Scan for the cell matching the given text and deliver its [X, Y] coordinate at center. 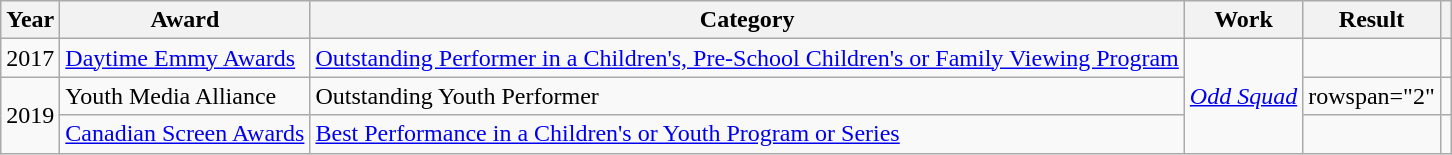
Odd Squad [1243, 96]
Youth Media Alliance [185, 96]
rowspan="2" [1372, 96]
Outstanding Youth Performer [747, 96]
Year [30, 20]
Work [1243, 20]
Canadian Screen Awards [185, 134]
Outstanding Performer in a Children's, Pre-School Children's or Family Viewing Program [747, 58]
Result [1372, 20]
Category [747, 20]
2017 [30, 58]
Award [185, 20]
2019 [30, 115]
Daytime Emmy Awards [185, 58]
Best Performance in a Children's or Youth Program or Series [747, 134]
